From the cell containing the given text, extract its center point as [X, Y] coordinate. 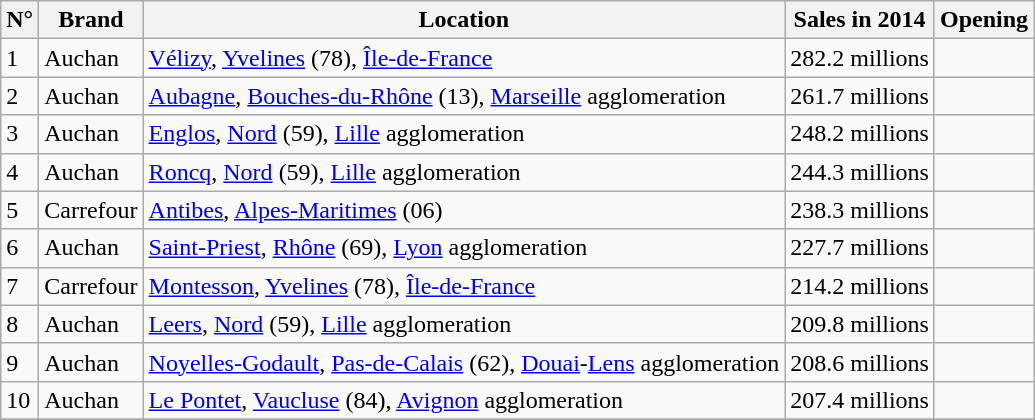
Le Pontet, Vaucluse (84), Avignon agglomeration [464, 400]
248.2 millions [860, 134]
214.2 millions [860, 286]
N° [20, 20]
4 [20, 172]
2 [20, 96]
207.4 millions [860, 400]
238.3 millions [860, 210]
3 [20, 134]
Saint-Priest, Rhône (69), Lyon agglomeration [464, 248]
244.3 millions [860, 172]
Brand [91, 20]
Englos, Nord (59), Lille agglomeration [464, 134]
Antibes, Alpes-Maritimes (06) [464, 210]
Vélizy, Yvelines (78), Île-de-France [464, 58]
227.7 millions [860, 248]
208.6 millions [860, 362]
10 [20, 400]
Leers, Nord (59), Lille agglomeration [464, 324]
282.2 millions [860, 58]
1 [20, 58]
Sales in 2014 [860, 20]
8 [20, 324]
7 [20, 286]
6 [20, 248]
9 [20, 362]
5 [20, 210]
Opening [984, 20]
209.8 millions [860, 324]
Montesson, Yvelines (78), Île-de-France [464, 286]
Location [464, 20]
Aubagne, Bouches-du-Rhône (13), Marseille agglomeration [464, 96]
Noyelles-Godault, Pas-de-Calais (62), Douai-Lens agglomeration [464, 362]
Roncq, Nord (59), Lille agglomeration [464, 172]
261.7 millions [860, 96]
